Scan for the cell matching the given text and deliver its (x, y) coordinate at center. 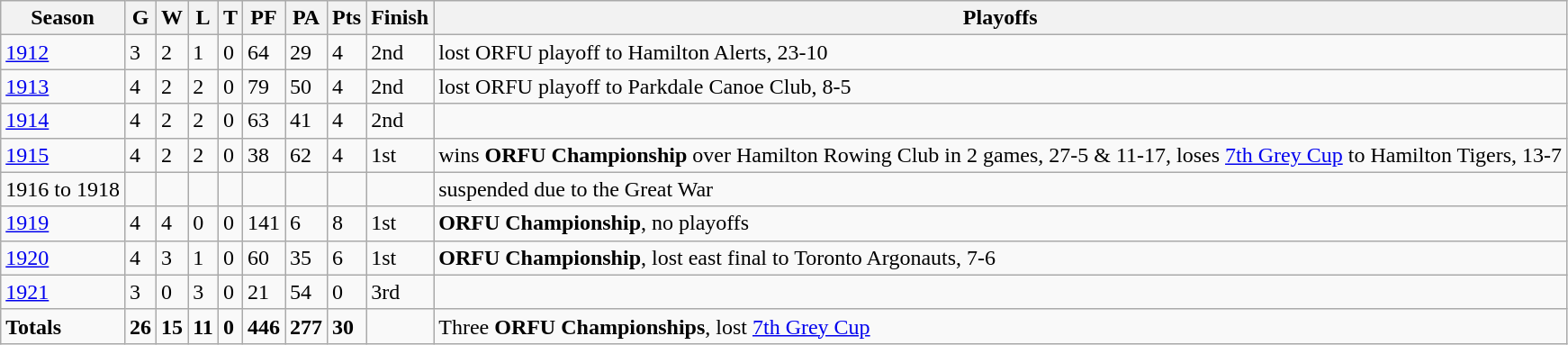
446 (263, 326)
L (203, 18)
1919 (63, 223)
3rd (400, 292)
suspended due to the Great War (1001, 189)
ORFU Championship, no playoffs (1001, 223)
PF (263, 18)
26 (140, 326)
1920 (63, 258)
1912 (63, 52)
Finish (400, 18)
ORFU Championship, lost east final to Toronto Argonauts, 7-6 (1001, 258)
277 (306, 326)
lost ORFU playoff to Parkdale Canoe Club, 8-5 (1001, 86)
Playoffs (1001, 18)
11 (203, 326)
141 (263, 223)
60 (263, 258)
64 (263, 52)
Pts (347, 18)
Totals (63, 326)
Three ORFU Championships, lost 7th Grey Cup (1001, 326)
63 (263, 121)
8 (347, 223)
62 (306, 155)
G (140, 18)
79 (263, 86)
1916 to 1918 (63, 189)
35 (306, 258)
wins ORFU Championship over Hamilton Rowing Club in 2 games, 27-5 & 11-17, loses 7th Grey Cup to Hamilton Tigers, 13-7 (1001, 155)
30 (347, 326)
54 (306, 292)
1914 (63, 121)
T (230, 18)
38 (263, 155)
29 (306, 52)
1915 (63, 155)
21 (263, 292)
1921 (63, 292)
lost ORFU playoff to Hamilton Alerts, 23-10 (1001, 52)
41 (306, 121)
15 (173, 326)
50 (306, 86)
W (173, 18)
PA (306, 18)
Season (63, 18)
1913 (63, 86)
